Return (X, Y) of the center of cell containing provided text 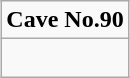
Cave No.90 (65, 20)
